Provide the [X, Y] coordinate of the cell's center where the given text is located.  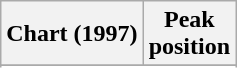
Chart (1997) [72, 34]
Peakposition [189, 34]
